For the text-containing cell, return its midpoint in (X, Y) coordinate format. 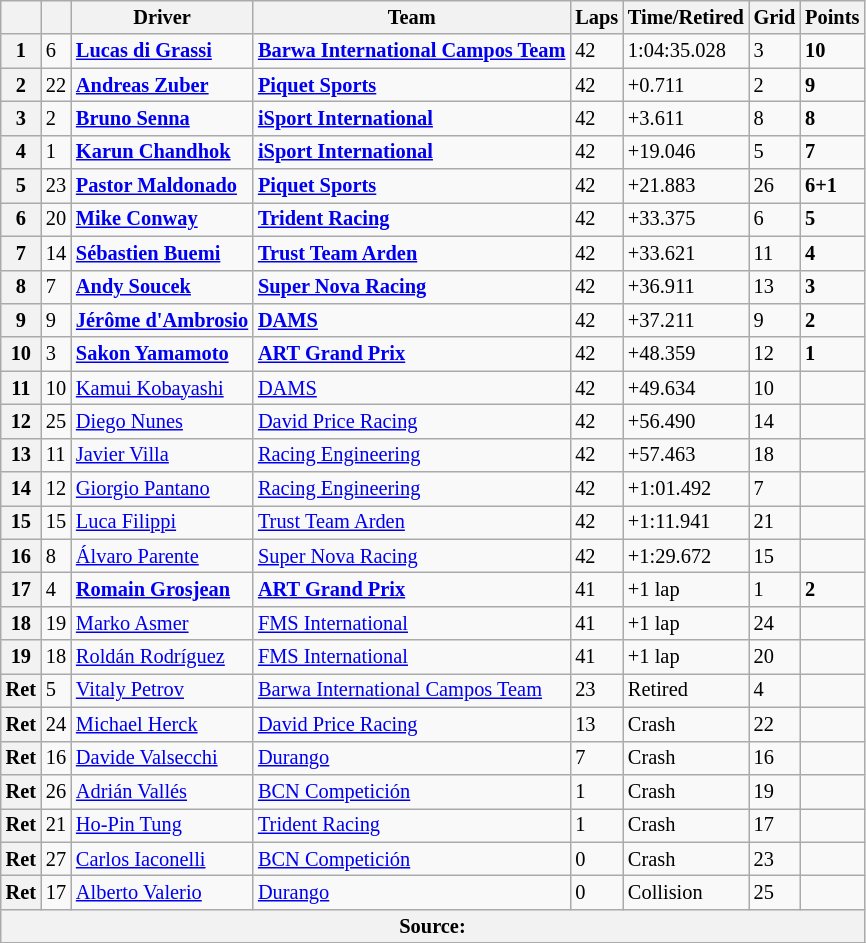
Source: (433, 926)
Michael Herck (162, 724)
Alberto Valerio (162, 892)
Kamui Kobayashi (162, 388)
+21.883 (686, 186)
27 (56, 859)
Laps (596, 17)
Mike Conway (162, 219)
+1:01.492 (686, 489)
Romain Grosjean (162, 589)
+57.463 (686, 455)
Retired (686, 690)
+56.490 (686, 421)
+3.611 (686, 118)
+36.911 (686, 287)
Time/Retired (686, 17)
Sébastien Buemi (162, 253)
Grid (775, 17)
Diego Nunes (162, 421)
Davide Valsecchi (162, 758)
Carlos Iaconelli (162, 859)
Team (412, 17)
+37.211 (686, 320)
+33.375 (686, 219)
Giorgio Pantano (162, 489)
+1:11.941 (686, 522)
6+1 (832, 186)
Álvaro Parente (162, 556)
Adrián Vallés (162, 791)
+19.046 (686, 152)
Luca Filippi (162, 522)
Andreas Zuber (162, 85)
Andy Soucek (162, 287)
Lucas di Grassi (162, 51)
+48.359 (686, 354)
+1:29.672 (686, 556)
+0.711 (686, 85)
Pastor Maldonado (162, 186)
Points (832, 17)
Vitaly Petrov (162, 690)
Driver (162, 17)
Jérôme d'Ambrosio (162, 320)
Karun Chandhok (162, 152)
Javier Villa (162, 455)
+49.634 (686, 388)
Ho-Pin Tung (162, 825)
Marko Asmer (162, 623)
Roldán Rodríguez (162, 657)
Bruno Senna (162, 118)
1:04:35.028 (686, 51)
Collision (686, 892)
Sakon Yamamoto (162, 354)
+33.621 (686, 253)
